Output the [x, y] coordinate of the center of the cell containing the given text.  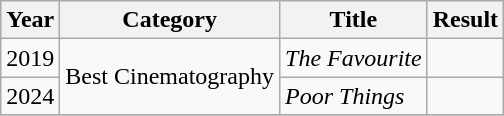
Poor Things [354, 96]
Year [30, 20]
2019 [30, 58]
2024 [30, 96]
The Favourite [354, 58]
Best Cinematography [170, 77]
Category [170, 20]
Result [465, 20]
Title [354, 20]
